Scan for the cell matching the given text and deliver its [x, y] coordinate at center. 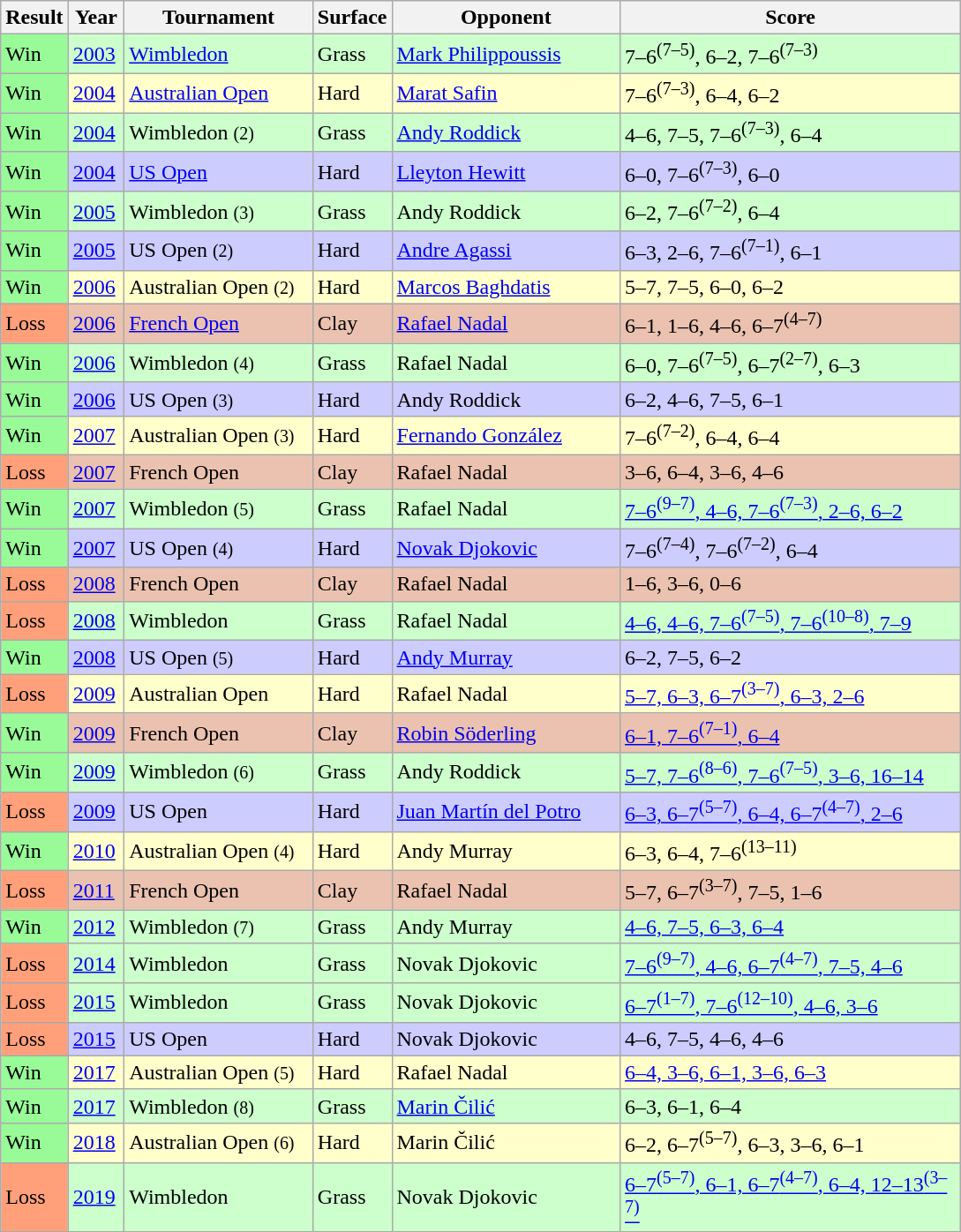
Australian Open (3) [219, 436]
5–7, 6–7(3–7), 7–5, 1–6 [791, 891]
6–0, 7–6(7–3), 6–0 [791, 171]
US Open (5) [219, 657]
Australian Open (5) [219, 1072]
Result [34, 18]
Andre Agassi [507, 251]
6–2, 4–6, 7–5, 6–1 [791, 399]
4–6, 7–5, 4–6, 4–6 [791, 1039]
Marcos Baghdatis [507, 287]
4–6, 4–6, 7–6(7–5), 7–6(10–8), 7–9 [791, 621]
7–6(7–3), 6–4, 6–2 [791, 94]
Wimbledon (4) [219, 364]
Australian Open (2) [219, 287]
US Open (3) [219, 399]
5–7, 7–5, 6–0, 6–2 [791, 287]
6–1, 7–6(7–1), 6–4 [791, 732]
Lleyton Hewitt [507, 171]
Wimbledon (5) [219, 508]
2010 [96, 851]
Juan Martín del Potro [507, 812]
Wimbledon (8) [219, 1106]
2011 [96, 891]
US Open (4) [219, 549]
7–6(7–5), 6–2, 7–6(7–3) [791, 55]
6–0, 7–6(7–5), 6–7(2–7), 6–3 [791, 364]
US Open (2) [219, 251]
6–7(1–7), 7–6(12–10), 4–6, 3–6 [791, 1003]
6–3, 6–7(5–7), 6–4, 6–7(4–7), 2–6 [791, 812]
2018 [96, 1142]
6–2, 6–7(5–7), 6–3, 3–6, 6–1 [791, 1142]
6–7(5–7), 6–1, 6–7(4–7), 6–4, 12–13(3–7) [791, 1197]
1–6, 3–6, 0–6 [791, 584]
4–6, 7–5, 6–3, 6–4 [791, 927]
Surface [352, 18]
2012 [96, 927]
Wimbledon (3) [219, 212]
Fernando González [507, 436]
7–6(7–2), 6–4, 6–4 [791, 436]
Marat Safin [507, 94]
Year [96, 18]
6–2, 7–6(7–2), 6–4 [791, 212]
Tournament [219, 18]
6–3, 6–1, 6–4 [791, 1106]
Australian Open (6) [219, 1142]
7–6(9–7), 4–6, 6–7(4–7), 7–5, 4–6 [791, 964]
2014 [96, 964]
4–6, 7–5, 7–6(7–3), 6–4 [791, 132]
5–7, 7–6(8–6), 7–6(7–5), 3–6, 16–14 [791, 773]
3–6, 6–4, 3–6, 4–6 [791, 472]
2019 [96, 1197]
2003 [96, 55]
7–6(9–7), 4–6, 7–6(7–3), 2–6, 6–2 [791, 508]
Robin Söderling [507, 732]
Mark Philippoussis [507, 55]
Wimbledon (6) [219, 773]
6–3, 6–4, 7–6(13–11) [791, 851]
7–6(7–4), 7–6(7–2), 6–4 [791, 549]
Australian Open (4) [219, 851]
6–2, 7–5, 6–2 [791, 657]
Wimbledon (2) [219, 132]
Score [791, 18]
Wimbledon (7) [219, 927]
5–7, 6–3, 6–7(3–7), 6–3, 2–6 [791, 694]
6–4, 3–6, 6–1, 3–6, 6–3 [791, 1072]
6–1, 1–6, 4–6, 6–7(4–7) [791, 323]
Opponent [507, 18]
6–3, 2–6, 7–6(7–1), 6–1 [791, 251]
